Return the [x, y] coordinate for the center point of the cell that contains the specified text.  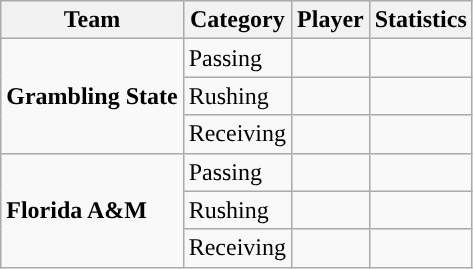
Team [92, 20]
Grambling State [92, 96]
Player [331, 20]
Florida A&M [92, 210]
Category [237, 20]
Statistics [420, 20]
